Provide the [X, Y] coordinate of the cell's center where the given text is located.  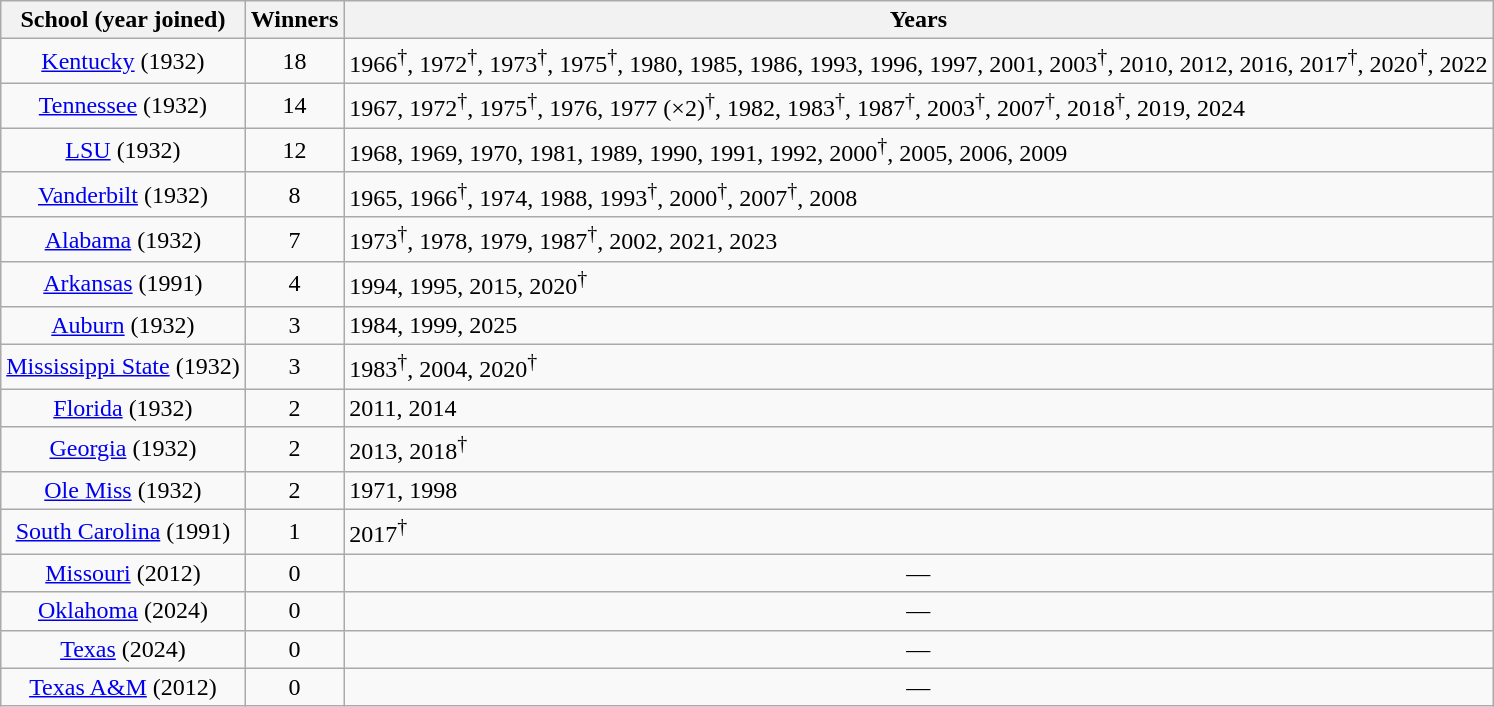
Auburn (1932) [123, 325]
1971, 1998 [918, 490]
1973†, 1978, 1979, 1987†, 2002, 2021, 2023 [918, 240]
7 [294, 240]
14 [294, 106]
Years [918, 20]
Kentucky (1932) [123, 62]
2011, 2014 [918, 408]
LSU (1932) [123, 150]
2017† [918, 532]
Arkansas (1991) [123, 284]
1965, 1966†, 1974, 1988, 1993†, 2000†, 2007†, 2008 [918, 194]
1983†, 2004, 2020† [918, 366]
18 [294, 62]
Ole Miss (1932) [123, 490]
Texas A&M (2012) [123, 687]
Mississippi State (1932) [123, 366]
1994, 1995, 2015, 2020† [918, 284]
Missouri (2012) [123, 573]
Texas (2024) [123, 649]
12 [294, 150]
4 [294, 284]
Georgia (1932) [123, 450]
School (year joined) [123, 20]
2013, 2018† [918, 450]
Oklahoma (2024) [123, 611]
Winners [294, 20]
1968, 1969, 1970, 1981, 1989, 1990, 1991, 1992, 2000†, 2005, 2006, 2009 [918, 150]
1966†, 1972†, 1973†, 1975†, 1980, 1985, 1986, 1993, 1996, 1997, 2001, 2003†, 2010, 2012, 2016, 2017†, 2020†, 2022 [918, 62]
Alabama (1932) [123, 240]
1967, 1972†, 1975†, 1976, 1977 (×2)†, 1982, 1983†, 1987†, 2003†, 2007†, 2018†, 2019, 2024 [918, 106]
Tennessee (1932) [123, 106]
1 [294, 532]
South Carolina (1991) [123, 532]
1984, 1999, 2025 [918, 325]
8 [294, 194]
Florida (1932) [123, 408]
Vanderbilt (1932) [123, 194]
